Return the [x, y] coordinate for the center point of the cell that contains the specified text.  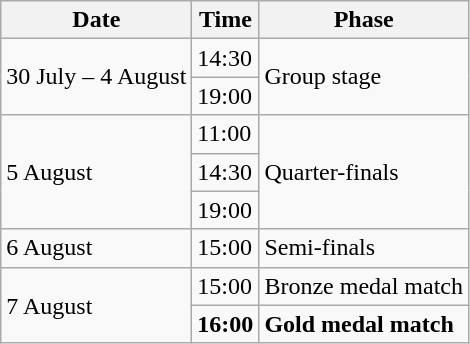
Quarter-finals [364, 172]
Group stage [364, 77]
Semi-finals [364, 248]
Bronze medal match [364, 286]
7 August [96, 305]
6 August [96, 248]
Gold medal match [364, 324]
30 July – 4 August [96, 77]
Time [226, 20]
Date [96, 20]
Phase [364, 20]
16:00 [226, 324]
11:00 [226, 134]
5 August [96, 172]
